Extract the (X, Y) coordinate from the center of the cell holding the provided text.  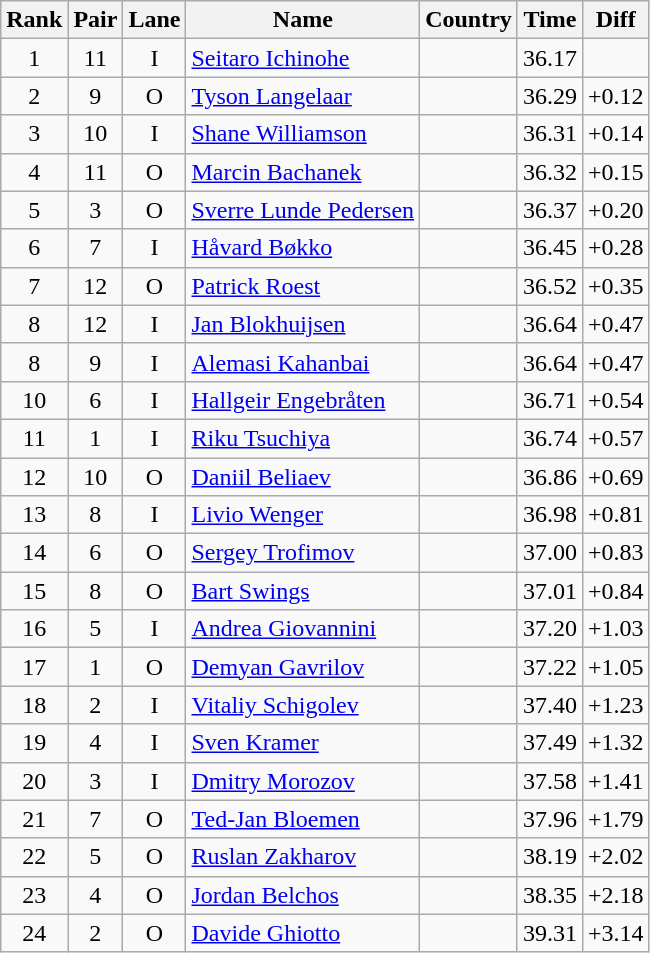
36.31 (550, 134)
Patrick Roest (303, 286)
Jan Blokhuijsen (303, 324)
+0.28 (616, 248)
36.17 (550, 58)
Håvard Bøkko (303, 248)
+1.32 (616, 743)
Lane (154, 20)
19 (34, 743)
37.01 (550, 591)
Shane Williamson (303, 134)
38.35 (550, 895)
Riku Tsuchiya (303, 438)
36.86 (550, 477)
+1.41 (616, 781)
21 (34, 819)
36.37 (550, 210)
17 (34, 667)
37.20 (550, 629)
Jordan Belchos (303, 895)
Vitaliy Schigolev (303, 705)
36.74 (550, 438)
+0.14 (616, 134)
+3.14 (616, 933)
22 (34, 857)
Sverre Lunde Pedersen (303, 210)
+1.79 (616, 819)
36.52 (550, 286)
Marcin Bachanek (303, 172)
Time (550, 20)
Tyson Langelaar (303, 96)
37.00 (550, 553)
+0.54 (616, 400)
Ted-Jan Bloemen (303, 819)
+2.02 (616, 857)
+2.18 (616, 895)
+0.69 (616, 477)
+0.12 (616, 96)
+0.15 (616, 172)
Sergey Trofimov (303, 553)
Name (303, 20)
14 (34, 553)
+0.20 (616, 210)
Bart Swings (303, 591)
37.58 (550, 781)
24 (34, 933)
39.31 (550, 933)
Sven Kramer (303, 743)
13 (34, 515)
15 (34, 591)
+1.23 (616, 705)
20 (34, 781)
Dmitry Morozov (303, 781)
18 (34, 705)
Livio Wenger (303, 515)
Demyan Gavrilov (303, 667)
36.32 (550, 172)
16 (34, 629)
36.71 (550, 400)
Daniil Beliaev (303, 477)
37.22 (550, 667)
+0.81 (616, 515)
+0.84 (616, 591)
+1.03 (616, 629)
23 (34, 895)
36.45 (550, 248)
Hallgeir Engebråten (303, 400)
+1.05 (616, 667)
Rank (34, 20)
36.98 (550, 515)
38.19 (550, 857)
Andrea Giovannini (303, 629)
Alemasi Kahanbai (303, 362)
+0.83 (616, 553)
37.96 (550, 819)
Diff (616, 20)
Pair (96, 20)
36.29 (550, 96)
Davide Ghiotto (303, 933)
+0.57 (616, 438)
+0.35 (616, 286)
Ruslan Zakharov (303, 857)
Seitaro Ichinohe (303, 58)
37.40 (550, 705)
37.49 (550, 743)
Country (469, 20)
